Find where the given text appears and provide that cell's center as (x, y) coordinate. 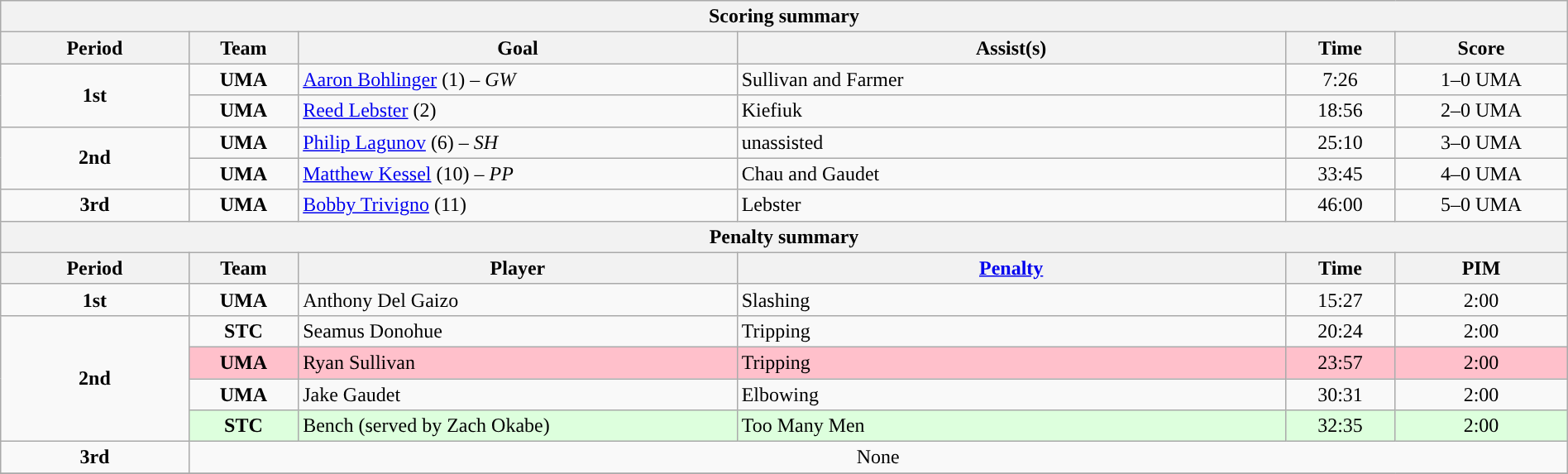
Philip Lagunov (6) – SH (518, 142)
None (878, 457)
Goal (518, 48)
15:27 (1340, 299)
PIM (1481, 268)
18:56 (1340, 111)
2–0 UMA (1481, 111)
Bench (served by Zach Okabe) (518, 426)
33:45 (1340, 174)
Ryan Sullivan (518, 362)
32:35 (1340, 426)
46:00 (1340, 205)
Elbowing (1011, 395)
Lebster (1011, 205)
Bobby Trivigno (11) (518, 205)
Score (1481, 48)
20:24 (1340, 331)
Reed Lebster (2) (518, 111)
Sullivan and Farmer (1011, 79)
Kiefiuk (1011, 111)
Penalty summary (784, 237)
Penalty (1011, 268)
3–0 UMA (1481, 142)
unassisted (1011, 142)
Too Many Men (1011, 426)
Aaron Bohlinger (1) – GW (518, 79)
Seamus Donohue (518, 331)
25:10 (1340, 142)
Matthew Kessel (10) – PP (518, 174)
23:57 (1340, 362)
4–0 UMA (1481, 174)
Scoring summary (784, 17)
1–0 UMA (1481, 79)
Chau and Gaudet (1011, 174)
7:26 (1340, 79)
30:31 (1340, 395)
Anthony Del Gaizo (518, 299)
Assist(s) (1011, 48)
Slashing (1011, 299)
5–0 UMA (1481, 205)
Player (518, 268)
Jake Gaudet (518, 395)
